Return the (X, Y) coordinate for the center point of the cell that contains the specified text.  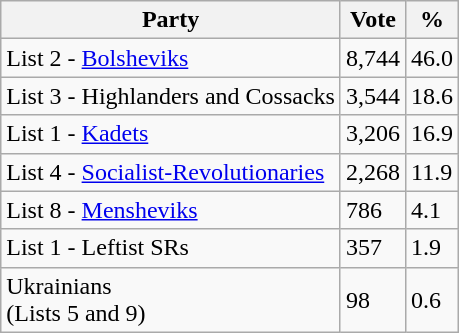
0.6 (432, 300)
3,206 (372, 134)
List 2 - Bolsheviks (171, 58)
2,268 (372, 172)
46.0 (432, 58)
List 1 - Leftist SRs (171, 248)
357 (372, 248)
List 8 - Mensheviks (171, 210)
3,544 (372, 96)
Ukrainians(Lists 5 and 9) (171, 300)
786 (372, 210)
List 3 - Highlanders and Cossacks (171, 96)
8,744 (372, 58)
98 (372, 300)
List 4 - Socialist-Revolutionaries (171, 172)
16.9 (432, 134)
List 1 - Kadets (171, 134)
4.1 (432, 210)
Party (171, 20)
11.9 (432, 172)
Vote (372, 20)
18.6 (432, 96)
% (432, 20)
1.9 (432, 248)
